Locate the cell with the specified text and output its [X, Y] center coordinate. 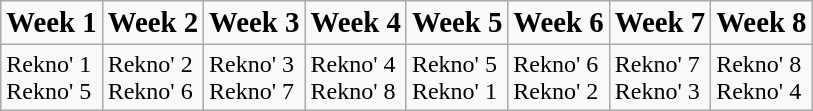
Rekno' 5Rekno' 1 [456, 78]
Week 1 [52, 23]
Rekno' 1Rekno' 5 [52, 78]
Week 3 [254, 23]
Rekno' 2Rekno' 6 [152, 78]
Week 5 [456, 23]
Rekno' 3Rekno' 7 [254, 78]
Week 8 [762, 23]
Rekno' 7Rekno' 3 [660, 78]
Week 4 [356, 23]
Week 6 [558, 23]
Rekno' 8Rekno' 4 [762, 78]
Rekno' 4Rekno' 8 [356, 78]
Rekno' 6Rekno' 2 [558, 78]
Week 7 [660, 23]
Week 2 [152, 23]
